Return (X, Y) of the center of cell containing provided text 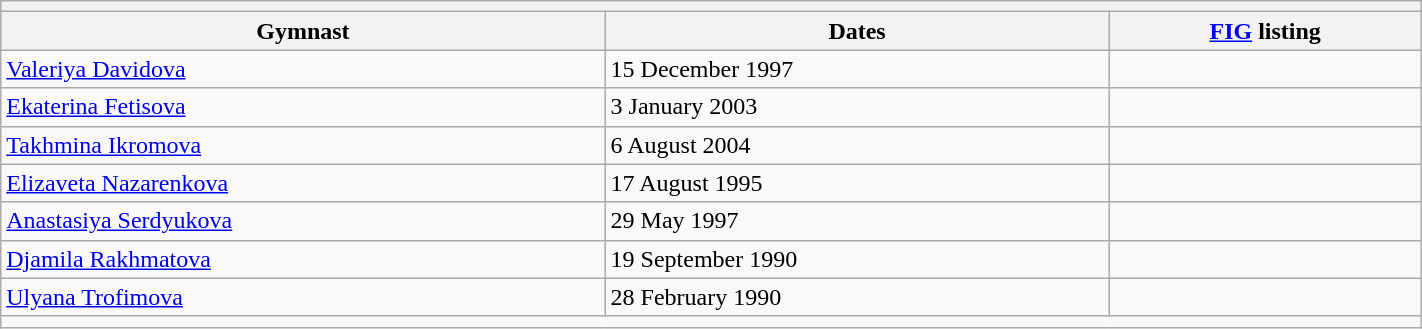
Takhmina Ikromova (303, 145)
Ekaterina Fetisova (303, 107)
17 August 1995 (857, 183)
29 May 1997 (857, 221)
Gymnast (303, 31)
3 January 2003 (857, 107)
Dates (857, 31)
Djamila Rakhmatova (303, 259)
19 September 1990 (857, 259)
6 August 2004 (857, 145)
Elizaveta Nazarenkova (303, 183)
15 December 1997 (857, 69)
FIG listing (1265, 31)
Ulyana Trofimova (303, 297)
28 February 1990 (857, 297)
Anastasiya Serdyukova (303, 221)
Valeriya Davidova (303, 69)
